Find where the given text appears and provide that cell's center as (X, Y) coordinate. 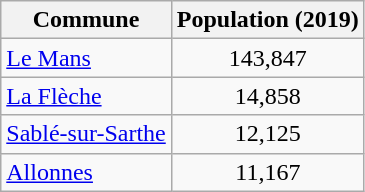
Le Mans (86, 58)
11,167 (268, 172)
Sablé-sur-Sarthe (86, 134)
143,847 (268, 58)
Allonnes (86, 172)
Population (2019) (268, 20)
12,125 (268, 134)
Commune (86, 20)
14,858 (268, 96)
La Flèche (86, 96)
